Output the (x, y) coordinate of the center of the cell containing the given text.  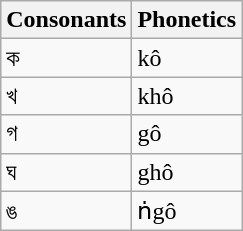
gô (187, 134)
Consonants (66, 20)
Phonetics (187, 20)
ক (66, 58)
খ (66, 96)
ঙ (66, 211)
kô (187, 58)
ঘ (66, 172)
গ (66, 134)
ghô (187, 172)
khô (187, 96)
ṅgô (187, 211)
